Capture the cell that displays the provided text and extract its (x, y) central coordinate. 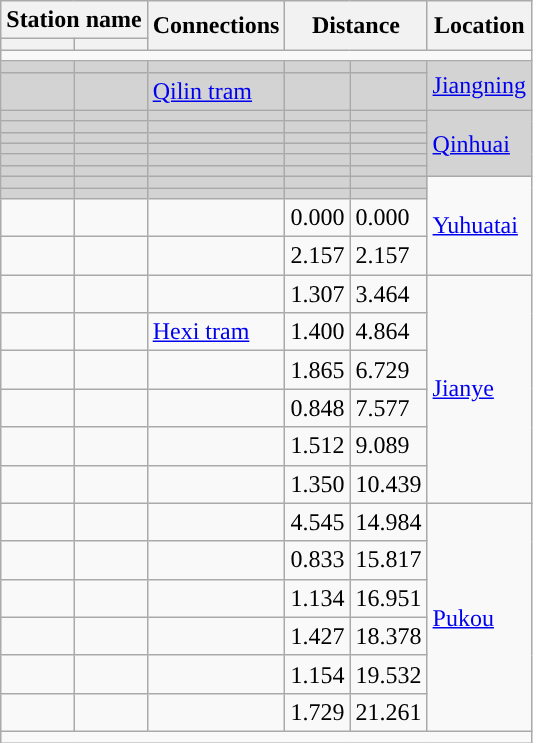
18.378 (388, 636)
Yuhuatai (479, 225)
4.545 (318, 522)
4.864 (388, 332)
6.729 (388, 370)
9.089 (388, 446)
1.400 (318, 332)
1.729 (318, 712)
Connections (216, 26)
14.984 (388, 522)
3.464 (388, 294)
Pukou (479, 617)
Jiangning (479, 86)
1.154 (318, 674)
Location (479, 26)
10.439 (388, 484)
Qinhuai (479, 143)
1.512 (318, 446)
Distance (356, 26)
7.577 (388, 408)
0.848 (318, 408)
Jianye (479, 389)
1.865 (318, 370)
21.261 (388, 712)
Qilin tram (216, 91)
1.350 (318, 484)
Station name (74, 20)
1.427 (318, 636)
15.817 (388, 560)
Hexi tram (216, 332)
16.951 (388, 598)
0.833 (318, 560)
19.532 (388, 674)
1.134 (318, 598)
1.307 (318, 294)
